Detect which cell encompasses the target text, then output its (x, y) center coordinate. 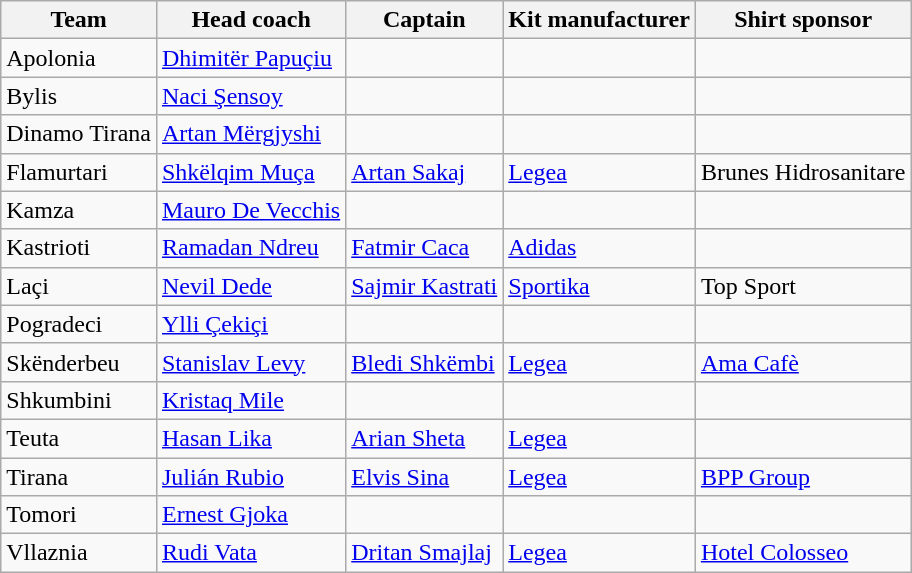
Dritan Smajlaj (424, 553)
Top Sport (803, 286)
Fatmir Caca (424, 248)
Dhimitër Papuçiu (250, 58)
Rudi Vata (250, 553)
Nevil Dede (250, 286)
Ylli Çekiçi (250, 324)
Ama Cafè (803, 362)
Kamza (79, 210)
Arian Sheta (424, 438)
Laçi (79, 286)
Artan Mërgjyshi (250, 134)
Julián Rubio (250, 477)
Shkumbini (79, 400)
Adidas (600, 248)
Shirt sponsor (803, 20)
BPP Group (803, 477)
Vllaznia (79, 553)
Dinamo Tirana (79, 134)
Hotel Colosseo (803, 553)
Captain (424, 20)
Naci Şensoy (250, 96)
Kristaq Mile (250, 400)
Tirana (79, 477)
Teuta (79, 438)
Shkëlqim Muça (250, 172)
Sajmir Kastrati (424, 286)
Tomori (79, 515)
Elvis Sina (424, 477)
Ramadan Ndreu (250, 248)
Apolonia (79, 58)
Ernest Gjoka (250, 515)
Brunes Hidrosanitare (803, 172)
Flamurtari (79, 172)
Team (79, 20)
Artan Sakaj (424, 172)
Stanislav Levy (250, 362)
Kastrioti (79, 248)
Sportika (600, 286)
Mauro De Vecchis (250, 210)
Pogradeci (79, 324)
Bylis (79, 96)
Bledi Shkëmbi (424, 362)
Head coach (250, 20)
Skënderbeu (79, 362)
Hasan Lika (250, 438)
Kit manufacturer (600, 20)
